Return [x, y] of the center of cell containing provided text 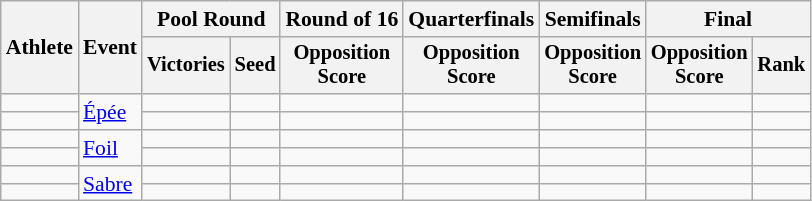
Rank [782, 66]
Semifinals [592, 19]
Final [728, 19]
Seed [256, 66]
Quarterfinals [471, 19]
Victories [186, 66]
Foil [110, 148]
Athlete [40, 48]
Round of 16 [342, 19]
Event [110, 48]
Épée [110, 112]
Pool Round [211, 19]
